Detect which cell encompasses the target text, then output its (X, Y) center coordinate. 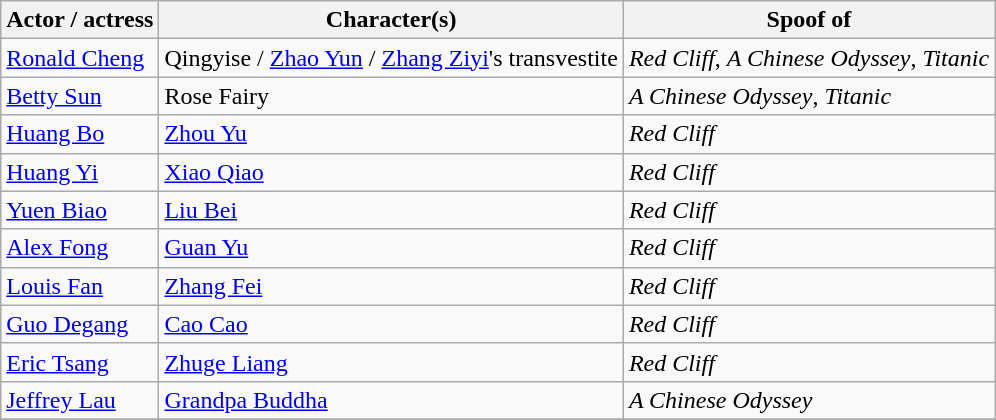
Rose Fairy (391, 96)
A Chinese Odyssey, Titanic (808, 96)
A Chinese Odyssey (808, 400)
Character(s) (391, 20)
Zhuge Liang (391, 362)
Guan Yu (391, 248)
Xiao Qiao (391, 172)
Actor / actress (80, 20)
Huang Yi (80, 172)
Yuen Biao (80, 210)
Ronald Cheng (80, 58)
Cao Cao (391, 324)
Red Cliff, A Chinese Odyssey, Titanic (808, 58)
Liu Bei (391, 210)
Grandpa Buddha (391, 400)
Guo Degang (80, 324)
Qingyise / Zhao Yun / Zhang Ziyi's transvestite (391, 58)
Betty Sun (80, 96)
Louis Fan (80, 286)
Spoof of (808, 20)
Zhou Yu (391, 134)
Eric Tsang (80, 362)
Huang Bo (80, 134)
Jeffrey Lau (80, 400)
Zhang Fei (391, 286)
Alex Fong (80, 248)
